For the text-containing cell, return its midpoint in (X, Y) coordinate format. 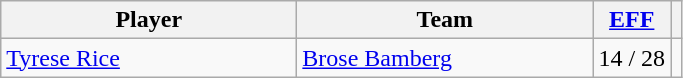
Team (445, 20)
Brose Bamberg (445, 58)
EFF (632, 20)
Tyrese Rice (149, 58)
Player (149, 20)
14 / 28 (632, 58)
